From the cell containing the given text, extract its center point as [x, y] coordinate. 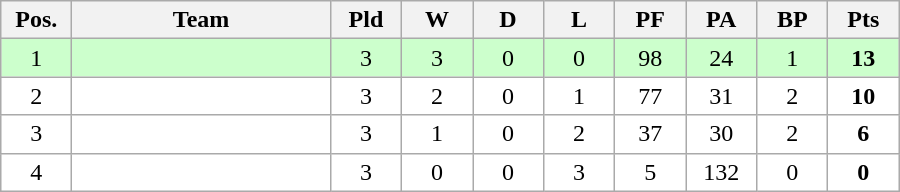
W [436, 20]
Pts [864, 20]
30 [722, 134]
PF [650, 20]
132 [722, 172]
98 [650, 58]
37 [650, 134]
13 [864, 58]
31 [722, 96]
PA [722, 20]
10 [864, 96]
Team [202, 20]
L [580, 20]
4 [36, 172]
D [508, 20]
Pos. [36, 20]
77 [650, 96]
Pld [366, 20]
5 [650, 172]
6 [864, 134]
24 [722, 58]
BP [792, 20]
